Search for the cell housing the specified text and yield its (x, y) center coordinate. 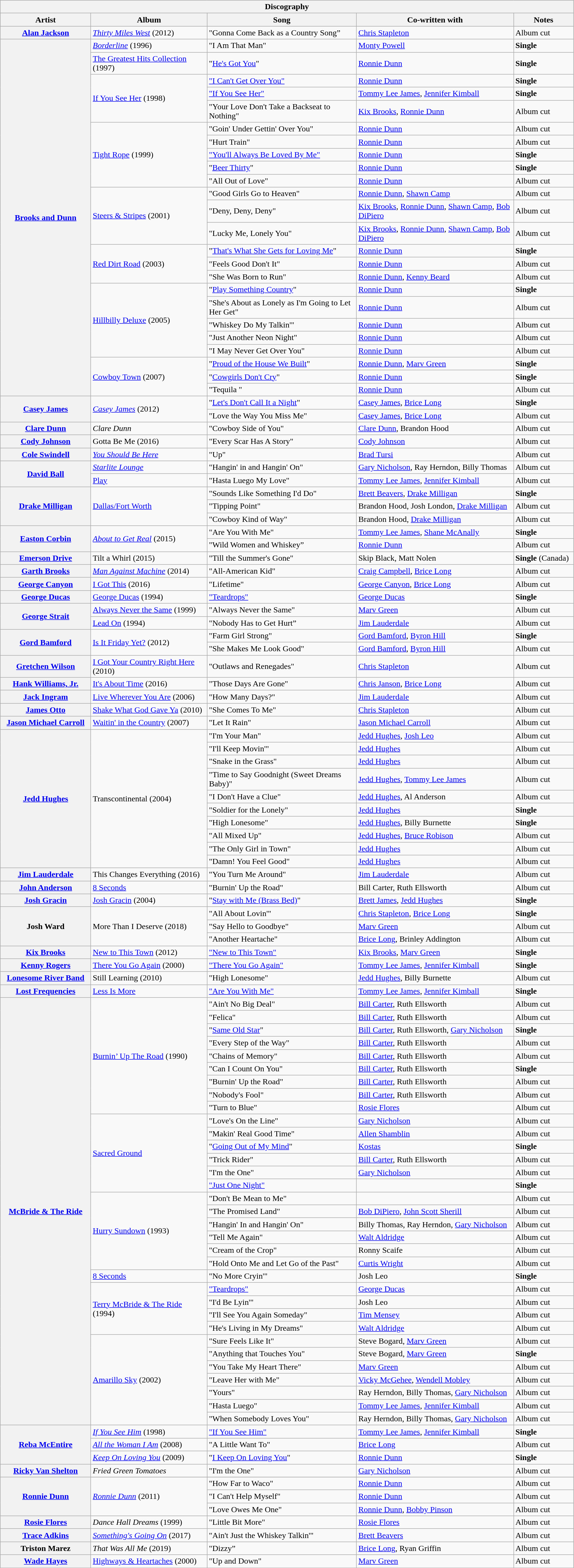
"Let It Rain" (282, 723)
"Same Old Star" (282, 1030)
Kostas (435, 1147)
Skip Black, Matt Nolen (435, 558)
Jedd Hughes, Josh Leo (435, 736)
If You See Him (1998) (149, 1431)
Dance Hall Dreams (1999) (149, 1522)
"The Only Girl in Town" (282, 849)
Shake What God Gave Ya (2010) (149, 710)
Gotta Be Me (2016) (149, 442)
Easton Corbin (46, 539)
"Tipping Point" (282, 506)
Brad Tursi (435, 454)
Something's Going On (2017) (149, 1535)
Alan Jackson (46, 33)
Fried Green Tomatoes (149, 1470)
"I Can't Get Over You" (282, 81)
Tim Mensey (435, 1315)
"You Turn Me Around" (282, 875)
George Strait (46, 616)
"Cowgirls Don't Cry" (282, 377)
I Got Your Country Right Here (2010) (149, 667)
Billy Thomas, Ray Herndon, Gary Nicholson (435, 1224)
"Soldier for the Lonely" (282, 810)
"Play Something Country" (282, 290)
Casey James (2012) (149, 409)
"There You Go Again" (282, 965)
Garth Brooks (46, 571)
Chris Janson, Brice Long (435, 684)
"She Comes To Me" (282, 710)
"Whiskey Do My Talkin'" (282, 325)
Borderline (1996) (149, 46)
"He's Got You" (282, 63)
Always Never the Same (1999) (149, 610)
"That's What She Gets for Loving Me" (282, 251)
Co-written with (435, 20)
"Ain't No Big Deal" (282, 1004)
Gord Bamford (46, 642)
Josh Ward (46, 926)
"Good Girls Go to Heaven" (282, 194)
Cole Swindell (46, 454)
Discography (287, 7)
Play (149, 480)
Ronnie Dunn, Marv Green (435, 364)
"Till the Summer's Gone" (282, 558)
Curtis Wright (435, 1263)
"She Was Born to Run" (282, 277)
Ronnie Dunn (2011) (149, 1497)
Kix Brooks, Ronnie Dunn (435, 111)
Waitin' in the Country (2007) (149, 723)
"Feels Good Don't It" (282, 264)
"Snake in the Grass" (282, 762)
Brett Beavers (435, 1535)
"Cowboy Kind of Way" (282, 519)
"Nobody Has to Get Hurt” (282, 623)
Less Is More (149, 991)
"Cowboy Side of You" (282, 429)
Man Against Machine (2014) (149, 571)
"Yours" (282, 1393)
New to This Town (2012) (149, 952)
"Lifetime" (282, 584)
"Always Never the Same" (282, 610)
"If You See Her" (282, 94)
Hillbilly Deluxe (2005) (149, 320)
Chris Stapleton, Brice Long (435, 913)
"Up" (282, 454)
Reba McEntire (46, 1444)
Burnin’ Up The Road (1990) (149, 1056)
"Up and Down" (282, 1561)
Vicky McGehee, Wendell Mobley (435, 1380)
Bob DiPiero, John Scott Sherill (435, 1211)
"Hasta Luego" (282, 1406)
John Anderson (46, 887)
Ronnie Dunn, Kenny Beard (435, 277)
"When Somebody Loves You" (282, 1419)
Live Wherever You Are (2006) (149, 697)
Allen Shamblin (435, 1134)
Bill Carter, Ruth Ellsworth, Gary Nicholson (435, 1030)
Ronnie Dunn, Shawn Camp (435, 194)
Lead On (1994) (149, 623)
That Was All Me (2019) (149, 1548)
If You See Her (1998) (149, 98)
Monty Powell (435, 46)
"Outlaws and Renegades" (282, 667)
Artist (46, 20)
Gretchen Wilson (46, 667)
"I'm Your Man" (282, 736)
"Leave Her with Me" (282, 1380)
"You Take My Heart There" (282, 1367)
Trace Adkins (46, 1535)
"Cream of the Crop" (282, 1250)
"I'll See You Again Someday" (282, 1315)
Single (Canada) (544, 558)
"Don't Be Mean to Me" (282, 1198)
"Going Out of My Mind" (282, 1147)
"Just One Night" (282, 1185)
"I Keep On Loving You" (282, 1457)
"Felica" (282, 1017)
Hank Williams, Jr. (46, 684)
"Let's Don't Call It a Night" (282, 402)
Cowboy Town (2007) (149, 377)
"I Don't Have a Clue" (282, 797)
Brice Long, Brinley Addington (435, 939)
Lonesome River Band (46, 978)
"Lucky Me, Lonely You" (282, 234)
"Love the Way You Miss Me" (282, 416)
"All Out of Love" (282, 181)
"Sounds Like Something I'd Do" (282, 493)
"Say Hello to Goodbye" (282, 926)
"Dizzy” (282, 1548)
This Changes Everything (2016) (149, 875)
"All-American Kid" (282, 571)
"No More Cryin'" (282, 1276)
Tommy Lee James, Shane McAnally (435, 532)
"The Promised Land" (282, 1211)
"I May Never Get Over You" (282, 351)
"All Mixed Up" (282, 835)
Ricky Van Shelton (46, 1470)
More Than I Deserve (2018) (149, 926)
Brice Long (435, 1444)
"Trick Rider" (282, 1159)
Josh Gracin (46, 900)
"Every Step of the Way" (282, 1043)
Jack Ingram (46, 697)
Terry McBride & The Ride (1994) (149, 1309)
Steers & Stripes (2001) (149, 216)
Brandon Hood, Josh London, Drake Milligan (435, 506)
"He's Living in My Dreams" (282, 1328)
"Stay with Me (Brass Bed)" (282, 900)
Dallas/Fort Worth (149, 506)
Jedd Hughes, Bruce Robison (435, 835)
Gary Nicholson, Ray Herndon, Billy Thomas (435, 467)
Craig Campbell, Brice Long (435, 571)
Kix Brooks (46, 952)
Brooks and Dunn (46, 218)
Lost Frequencies (46, 991)
Red Dirt Road (2003) (149, 264)
"Time to Say Goodnight (Sweet Dreams Baby)" (282, 779)
"Your Love Don't Take a Backseat to Nothing" (282, 111)
George Canyon, Brice Long (435, 584)
"Beer Thirty" (282, 167)
Emerson Drive (46, 558)
McBride & The Ride (46, 1211)
Ronnie Dunn, Bobby Pinson (435, 1509)
Thirty Miles West (2012) (149, 33)
"I'd Be Lyin'" (282, 1302)
"Every Scar Has A Story" (282, 442)
Keep On Loving You (2009) (149, 1457)
Is It Friday Yet? (2012) (149, 642)
"Hurt Train" (282, 142)
Jedd Hughes, Al Anderson (435, 797)
"Sure Feels Like It" (282, 1341)
Casey James (46, 409)
Amarillo Sky (2002) (149, 1380)
Hurry Sundown (1993) (149, 1231)
"I Am That Man" (282, 46)
"Tell Me Again" (282, 1237)
"Nobody's Fool" (282, 1095)
"Damn! You Feel Good" (282, 862)
"Hangin' in and Hangin' On" (282, 467)
"If You See Him" (282, 1431)
I Got This (2016) (149, 584)
"Proud of the House We Built" (282, 364)
"New to This Town" (282, 952)
"Gonna Come Back as a Country Song” (282, 33)
"Ain't Just the Whiskey Talkin'" (282, 1535)
David Ball (46, 474)
It's About Time (2016) (149, 684)
"Another Heartache" (282, 939)
"How Far to Waco" (282, 1484)
Jedd Hughes, Tommy Lee James (435, 779)
Notes (544, 20)
James Otto (46, 710)
Tight Rope (1999) (149, 155)
Brett Beavers, Drake Milligan (435, 493)
Kenny Rogers (46, 965)
"Just Another Neon Night" (282, 338)
Brandon Hood, Drake Milligan (435, 519)
Starlite Lounge (149, 467)
Still Learning (2010) (149, 978)
"She's About as Lonely as I'm Going to Let Her Get" (282, 307)
"Little Bit More" (282, 1522)
All the Woman I Am (2008) (149, 1444)
"You'll Always Be Loved By Me" (282, 155)
Triston Marez (46, 1548)
"How Many Days?" (282, 697)
"Makin' Real Good Time" (282, 1134)
"She Makes Me Look Good" (282, 649)
"Love's On the Line" (282, 1121)
Ronny Scaife (435, 1250)
"All About Lovin'" (282, 913)
"Farm Girl Strong" (282, 636)
Song (282, 20)
Sacred Ground (149, 1153)
"Can I Count On You" (282, 1069)
There You Go Again (2000) (149, 965)
Transcontinental (2004) (149, 799)
Brett James, Jedd Hughes (435, 900)
"Tequila " (282, 389)
"Chains of Memory" (282, 1056)
"Love Owes Me One" (282, 1509)
"Wild Women and Whiskey” (282, 545)
Clare Dunn, Brandon Hood (435, 429)
"Hold Onto Me and Let Go of the Past" (282, 1263)
Brice Long, Ryan Griffin (435, 1548)
About to Get Real (2015) (149, 539)
The Greatest Hits Collection (1997) (149, 63)
"Turn to Blue" (282, 1108)
Wade Hayes (46, 1561)
"Deny, Deny, Deny" (282, 211)
"Hasta Luego My Love" (282, 480)
Josh Gracin (2004) (149, 900)
Kix Brooks, Marv Green (435, 952)
"Goin' Under Gettin' Over You" (282, 129)
Album (149, 20)
"Hangin' In and Hangin' On" (282, 1224)
George Canyon (46, 584)
Drake Milligan (46, 506)
"Those Days Are Gone" (282, 684)
Highways & Heartaches (2000) (149, 1561)
"A Little Want To" (282, 1444)
"Anything that Touches You" (282, 1354)
"I'll Keep Movin'" (282, 749)
Tilt a Whirl (2015) (149, 558)
George Ducas (1994) (149, 597)
"I Can't Help Myself" (282, 1497)
You Should Be Here (149, 454)
